For the text-containing cell, return its midpoint in (X, Y) coordinate format. 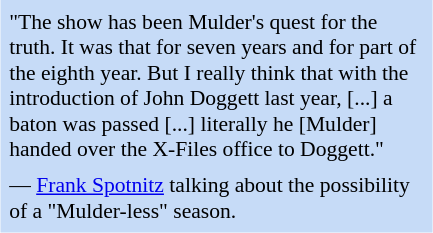
— Frank Spotnitz talking about the possibility of a "Mulder-less" season. (216, 198)
